Extract the [x, y] coordinate from the center of the cell holding the provided text.  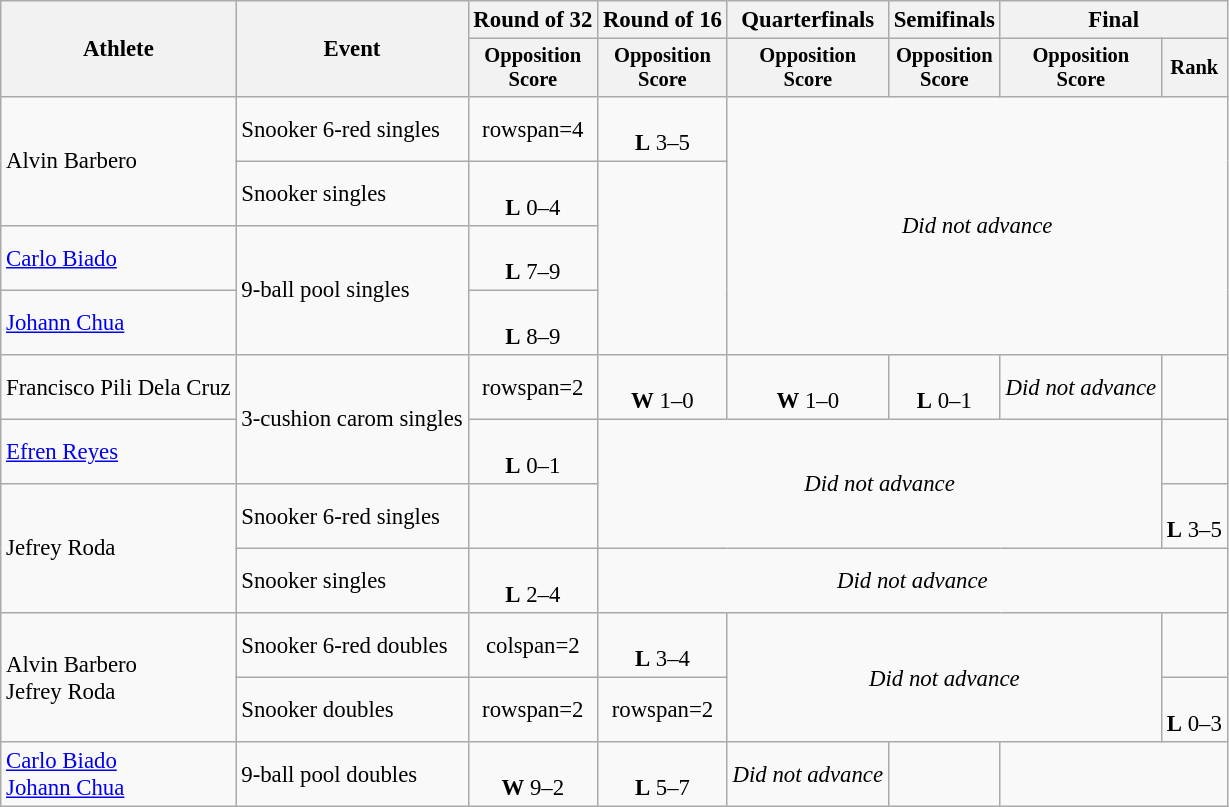
L 5–7 [663, 774]
Event [352, 48]
Quarterfinals [808, 20]
Jefrey Roda [118, 548]
Alvin BarberoJefrey Roda [118, 678]
colspan=2 [533, 646]
3-cushion carom singles [352, 420]
Rank [1194, 68]
Round of 32 [533, 20]
Semifinals [944, 20]
9-ball pool doubles [352, 774]
Snooker 6-red doubles [352, 646]
Francisco Pili Dela Cruz [118, 388]
L 8–9 [533, 322]
Round of 16 [663, 20]
L 0–3 [1194, 710]
Carlo Biado [118, 258]
rowspan=4 [533, 128]
L 7–9 [533, 258]
L 3–4 [663, 646]
Carlo BiadoJohann Chua [118, 774]
Athlete [118, 48]
Alvin Barbero [118, 160]
Final [1114, 20]
Johann Chua [118, 322]
L 0–4 [533, 194]
Efren Reyes [118, 452]
L 2–4 [533, 580]
Snooker doubles [352, 710]
W 9–2 [533, 774]
9-ball pool singles [352, 290]
